Detect which cell encompasses the target text, then output its (x, y) center coordinate. 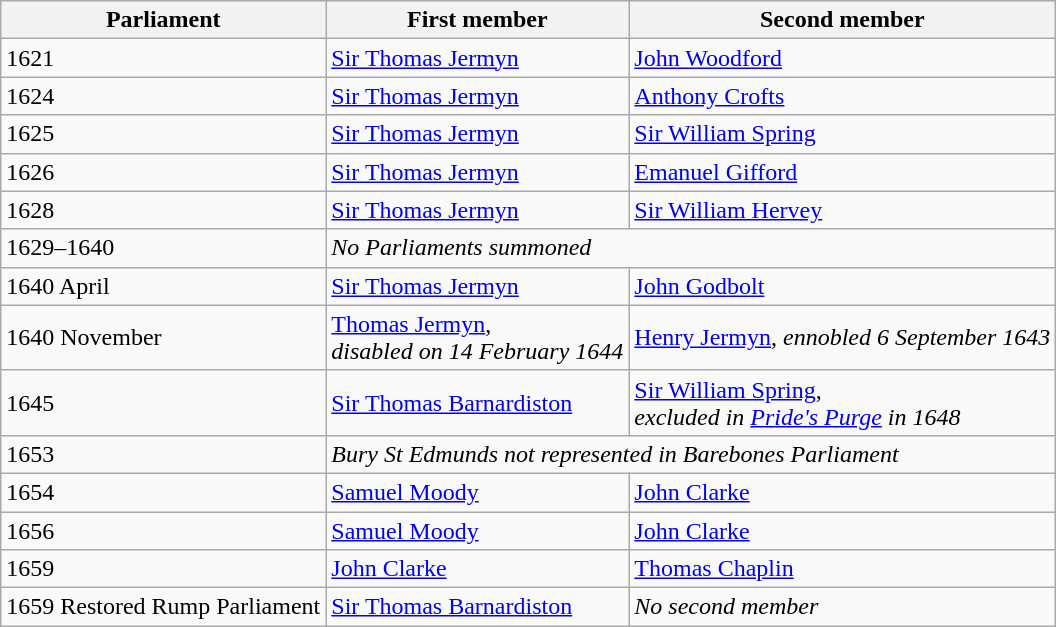
1656 (164, 531)
Bury St Edmunds not represented in Barebones Parliament (691, 454)
Henry Jermyn, ennobled 6 September 1643 (842, 338)
1654 (164, 492)
No second member (842, 607)
Parliament (164, 20)
No Parliaments summoned (691, 248)
1645 (164, 402)
1640 April (164, 286)
Emanuel Gifford (842, 172)
1659 Restored Rump Parliament (164, 607)
1624 (164, 96)
1653 (164, 454)
Thomas Jermyn, disabled on 14 February 1644 (478, 338)
John Woodford (842, 58)
Sir William Spring (842, 134)
Second member (842, 20)
First member (478, 20)
1659 (164, 569)
John Godbolt (842, 286)
1629–1640 (164, 248)
1628 (164, 210)
Thomas Chaplin (842, 569)
1625 (164, 134)
1626 (164, 172)
Sir William Spring, excluded in Pride's Purge in 1648 (842, 402)
Sir William Hervey (842, 210)
1640 November (164, 338)
Anthony Crofts (842, 96)
1621 (164, 58)
